Extract the (x, y) coordinate from the center of the cell holding the provided text.  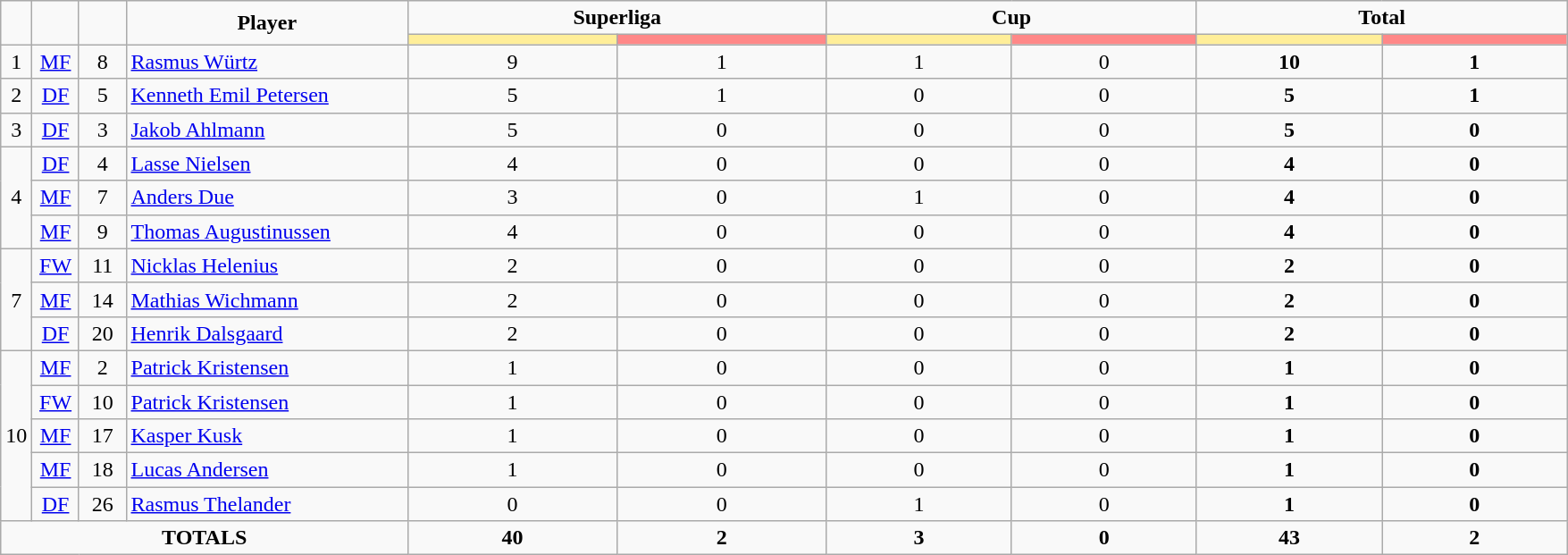
Kenneth Emil Petersen (267, 96)
43 (1288, 538)
Anders Due (267, 198)
18 (102, 470)
Lasse Nielsen (267, 164)
Nicklas Helenius (267, 265)
Rasmus Würtz (267, 62)
Kasper Kusk (267, 436)
Henrik Dalsgaard (267, 333)
11 (102, 265)
Superliga (617, 18)
Thomas Augustinussen (267, 231)
17 (102, 436)
Mathias Wichmann (267, 299)
Lucas Andersen (267, 470)
Cup (1011, 18)
Total (1381, 18)
26 (102, 504)
Player (267, 23)
Rasmus Thelander (267, 504)
Jakob Ahlmann (267, 130)
40 (513, 538)
TOTALS (205, 538)
14 (102, 299)
8 (102, 62)
20 (102, 333)
